Extract the (X, Y) coordinate from the center of the cell holding the provided text.  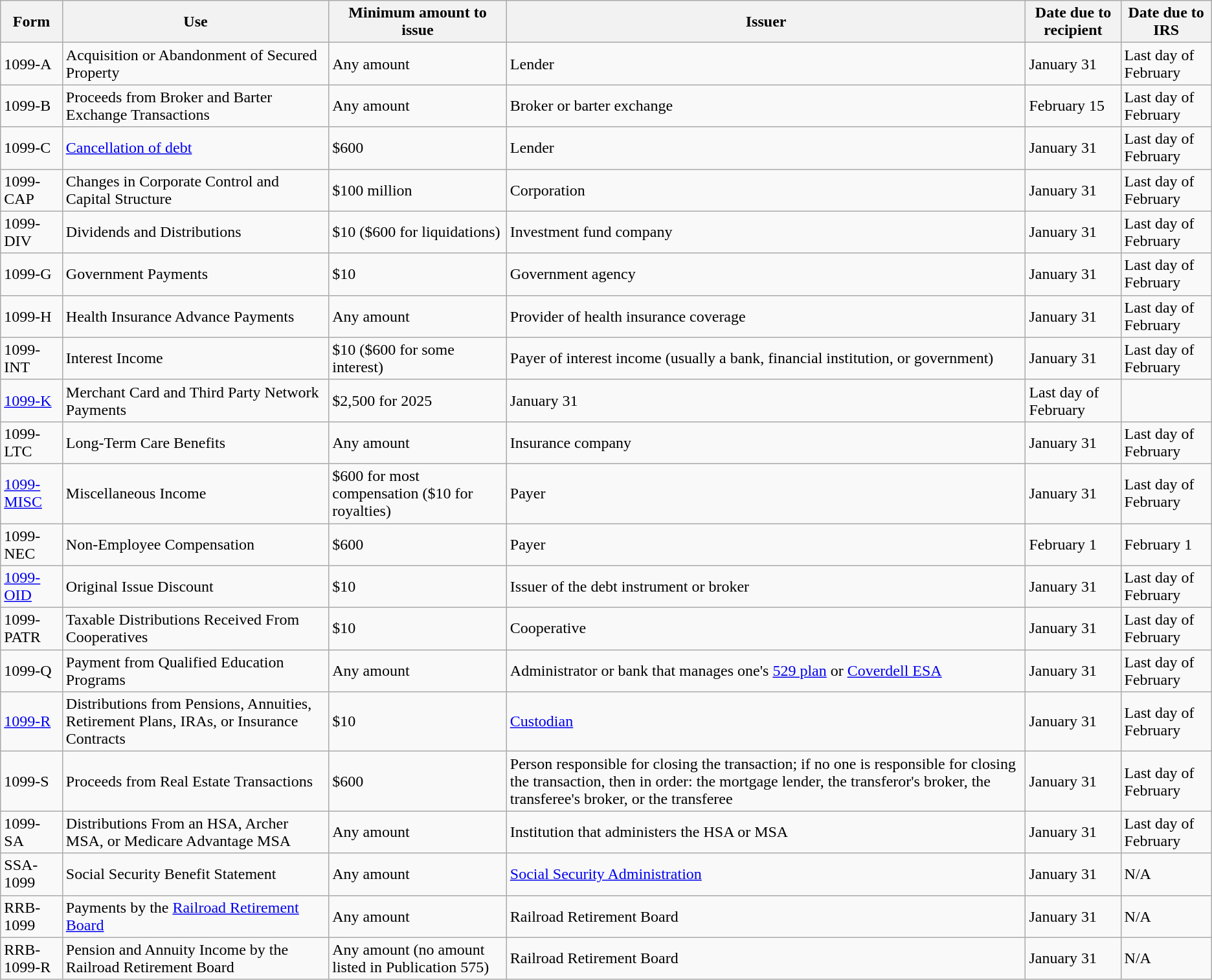
1099-LTC (32, 443)
Any amount (no amount listed in Publication 575) (418, 958)
Date due to IRS (1166, 22)
1099-K (32, 400)
Investment fund company (766, 232)
$100 million (418, 190)
1099-R (32, 722)
Miscellaneous Income (196, 493)
Administrator or bank that manages one's 529 plan or Coverdell ESA (766, 671)
February 15 (1073, 106)
1099-SA (32, 832)
Government Payments (196, 274)
Broker or barter exchange (766, 106)
Social Security Benefit Statement (196, 874)
Issuer of the debt instrument or broker (766, 586)
1099-NEC (32, 544)
Social Security Administration (766, 874)
1099-C (32, 148)
Distributions from Pensions, Annuities, Retirement Plans, IRAs, or Insurance Contracts (196, 722)
1099-MISC (32, 493)
Use (196, 22)
RRB-1099 (32, 917)
Acquisition or Abandonment of Secured Property (196, 63)
1099-CAP (32, 190)
Payment from Qualified Education Programs (196, 671)
1099-B (32, 106)
Taxable Distributions Received From Cooperatives (196, 629)
Issuer (766, 22)
Corporation (766, 190)
Interest Income (196, 359)
Changes in Corporate Control and Capital Structure (196, 190)
Institution that administers the HSA or MSA (766, 832)
$10 ($600 for some interest) (418, 359)
1099-INT (32, 359)
Distributions From an HSA, Archer MSA, or Medicare Advantage MSA (196, 832)
Pension and Annuity Income by the Railroad Retirement Board (196, 958)
1099-Q (32, 671)
Merchant Card and Third Party Network Payments (196, 400)
Cooperative (766, 629)
Provider of health insurance coverage (766, 316)
1099-PATR (32, 629)
1099-H (32, 316)
Minimum amount to issue (418, 22)
Form (32, 22)
RRB-1099-R (32, 958)
SSA-1099 (32, 874)
1099-OID (32, 586)
Long-Term Care Benefits (196, 443)
Proceeds from Broker and Barter Exchange Transactions (196, 106)
Original Issue Discount (196, 586)
Proceeds from Real Estate Transactions (196, 781)
Custodian (766, 722)
Payer of interest income (usually a bank, financial institution, or government) (766, 359)
Dividends and Distributions (196, 232)
Payments by the Railroad Retirement Board (196, 917)
Government agency (766, 274)
Cancellation of debt (196, 148)
1099-DIV (32, 232)
Health Insurance Advance Payments (196, 316)
Insurance company (766, 443)
1099-A (32, 63)
$10 ($600 for liquidations) (418, 232)
1099-G (32, 274)
Non-Employee Compensation (196, 544)
$2,500 for 2025 (418, 400)
Date due to recipient (1073, 22)
1099-S (32, 781)
$600 for most compensation ($10 for royalties) (418, 493)
